Identify which cell holds the provided text, then report its (x, y) central coordinate. 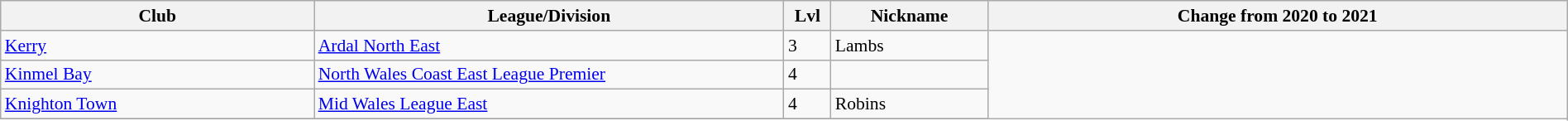
Lambs (910, 46)
Knighton Town (157, 104)
Lvl (807, 16)
Nickname (910, 16)
Ardal North East (549, 46)
Kerry (157, 46)
Robins (910, 104)
3 (807, 46)
Change from 2020 to 2021 (1277, 16)
North Wales Coast East League Premier (549, 75)
League/Division (549, 16)
Kinmel Bay (157, 75)
Club (157, 16)
Mid Wales League East (549, 104)
